Return the (X, Y) coordinate for the center point of the cell that contains the specified text.  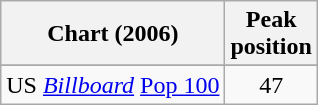
47 (271, 85)
Chart (2006) (113, 34)
Peakposition (271, 34)
US Billboard Pop 100 (113, 85)
